Scan for the cell matching the given text and deliver its (X, Y) coordinate at center. 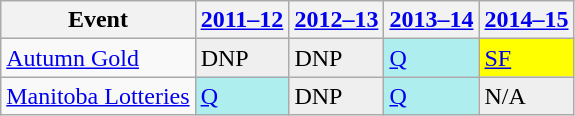
2013–14 (432, 20)
N/A (526, 96)
2014–15 (526, 20)
SF (526, 58)
Manitoba Lotteries (98, 96)
Event (98, 20)
2012–13 (336, 20)
Autumn Gold (98, 58)
2011–12 (242, 20)
